Output the (x, y) coordinate of the center of the cell containing the given text.  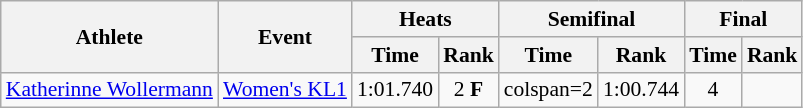
Event (285, 36)
Katherinne Wollermann (110, 90)
Final (743, 19)
Heats (426, 19)
1:00.744 (641, 90)
1:01.740 (395, 90)
colspan=2 (548, 90)
Semifinal (592, 19)
2 F (468, 90)
4 (713, 90)
Women's KL1 (285, 90)
Athlete (110, 36)
